Locate the cell with the specified text and output its (x, y) center coordinate. 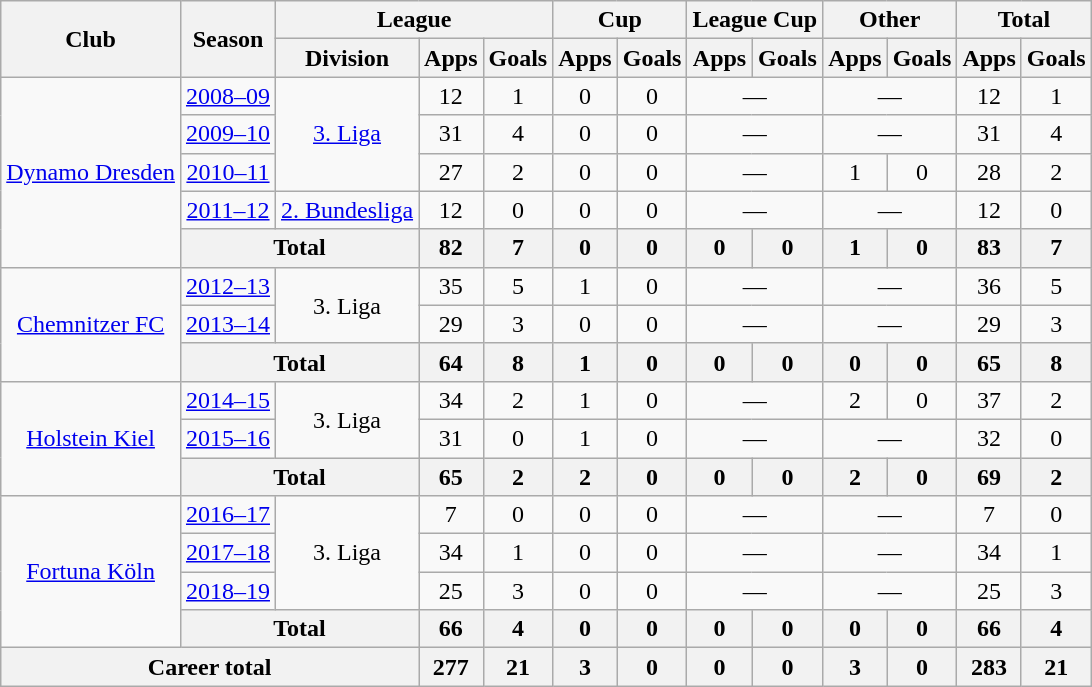
2008–09 (228, 96)
Fortuna Köln (91, 572)
64 (451, 362)
82 (451, 248)
2017–18 (228, 553)
36 (989, 286)
283 (989, 667)
League Cup (755, 20)
Division (348, 58)
Other (890, 20)
32 (989, 438)
37 (989, 400)
2. Bundesliga (348, 210)
2010–11 (228, 172)
2016–17 (228, 515)
Chemnitzer FC (91, 324)
2015–16 (228, 438)
Career total (210, 667)
2013–14 (228, 324)
69 (989, 477)
Club (91, 39)
35 (451, 286)
2018–19 (228, 591)
28 (989, 172)
Cup (620, 20)
2014–15 (228, 400)
2011–12 (228, 210)
83 (989, 248)
League (414, 20)
2012–13 (228, 286)
2009–10 (228, 134)
27 (451, 172)
Season (228, 39)
277 (451, 667)
Dynamo Dresden (91, 172)
Holstein Kiel (91, 438)
